Provide the (X, Y) coordinate of the cell's center where the given text is located.  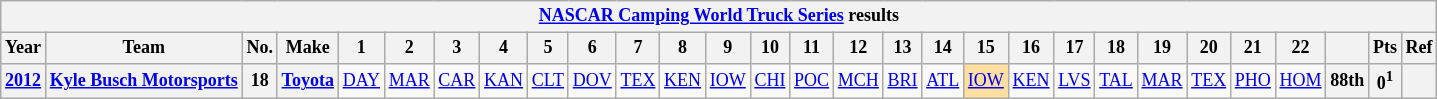
POC (812, 81)
22 (1300, 48)
PHO (1252, 81)
NASCAR Camping World Truck Series results (719, 16)
15 (986, 48)
LVS (1074, 81)
CAR (457, 81)
BRI (902, 81)
KAN (504, 81)
2 (409, 48)
TAL (1116, 81)
MCH (858, 81)
ATL (943, 81)
Year (24, 48)
Ref (1419, 48)
8 (683, 48)
9 (728, 48)
4 (504, 48)
Pts (1386, 48)
5 (548, 48)
19 (1162, 48)
21 (1252, 48)
13 (902, 48)
DAY (361, 81)
HOM (1300, 81)
16 (1031, 48)
6 (592, 48)
7 (638, 48)
11 (812, 48)
14 (943, 48)
3 (457, 48)
20 (1209, 48)
1 (361, 48)
No. (260, 48)
01 (1386, 81)
Toyota (308, 81)
17 (1074, 48)
88th (1348, 81)
Make (308, 48)
12 (858, 48)
Team (144, 48)
Kyle Busch Motorsports (144, 81)
CHI (770, 81)
10 (770, 48)
CLT (548, 81)
2012 (24, 81)
DOV (592, 81)
